For the text-containing cell, return its midpoint in (x, y) coordinate format. 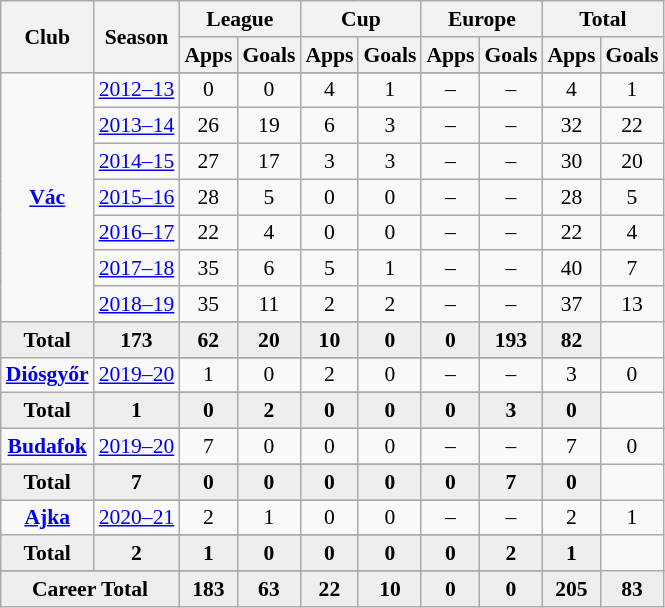
40 (571, 269)
83 (632, 589)
17 (268, 162)
2018–19 (137, 304)
2013–14 (137, 126)
183 (208, 589)
62 (208, 340)
2016–17 (137, 233)
Cup (360, 19)
Career Total (90, 589)
2020–21 (137, 518)
2015–16 (137, 197)
2012–13 (137, 90)
2014–15 (137, 162)
193 (512, 340)
205 (571, 589)
Vác (48, 196)
Season (137, 36)
2017–18 (137, 269)
11 (268, 304)
82 (571, 340)
Club (48, 36)
37 (571, 304)
League (240, 19)
27 (208, 162)
26 (208, 126)
32 (571, 126)
19 (268, 126)
Ajka (48, 518)
Budafok (48, 447)
Europe (482, 19)
13 (632, 304)
30 (571, 162)
173 (137, 340)
63 (268, 589)
Diósgyőr (48, 375)
